Locate the cell with the specified text and output its [x, y] center coordinate. 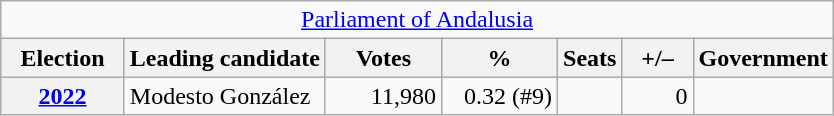
Election [63, 58]
% [499, 58]
Parliament of Andalusia [418, 20]
Government [763, 58]
2022 [63, 96]
Modesto González [224, 96]
Leading candidate [224, 58]
0 [658, 96]
11,980 [383, 96]
+/– [658, 58]
Votes [383, 58]
Seats [590, 58]
0.32 (#9) [499, 96]
